Extract the (x, y) coordinate from the center of the cell holding the provided text.  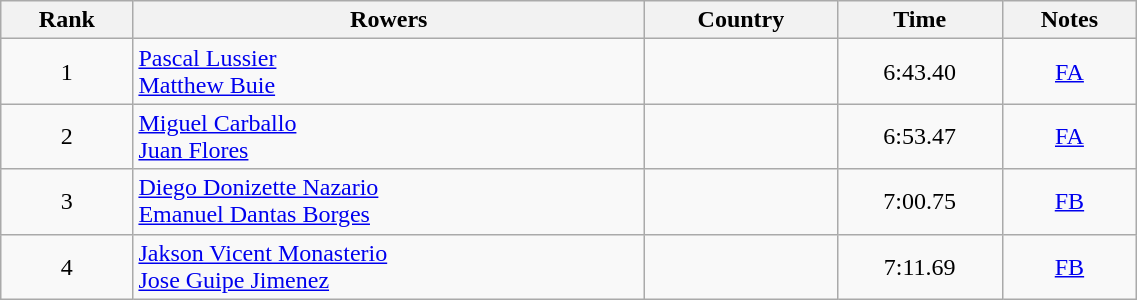
Notes (1070, 20)
Rowers (389, 20)
7:11.69 (920, 266)
Country (741, 20)
6:53.47 (920, 136)
Time (920, 20)
6:43.40 (920, 72)
4 (67, 266)
Diego Donizette NazarioEmanuel Dantas Borges (389, 202)
3 (67, 202)
7:00.75 (920, 202)
Miguel CarballoJuan Flores (389, 136)
Rank (67, 20)
Pascal LussierMatthew Buie (389, 72)
2 (67, 136)
Jakson Vicent MonasterioJose Guipe Jimenez (389, 266)
1 (67, 72)
